Extract the (x, y) coordinate from the center of the cell holding the provided text.  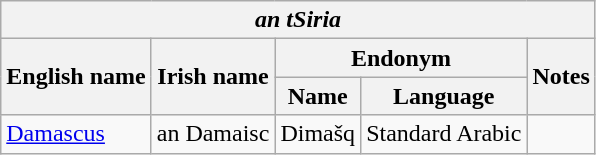
Name (318, 96)
Irish name (213, 77)
Notes (561, 77)
Damascus (76, 134)
an tSiria (298, 20)
Standard Arabic (444, 134)
Dimašq (318, 134)
Language (444, 96)
Endonym (401, 58)
English name (76, 77)
an Damaisc (213, 134)
